Return the [x, y] coordinate for the center point of the cell that contains the specified text.  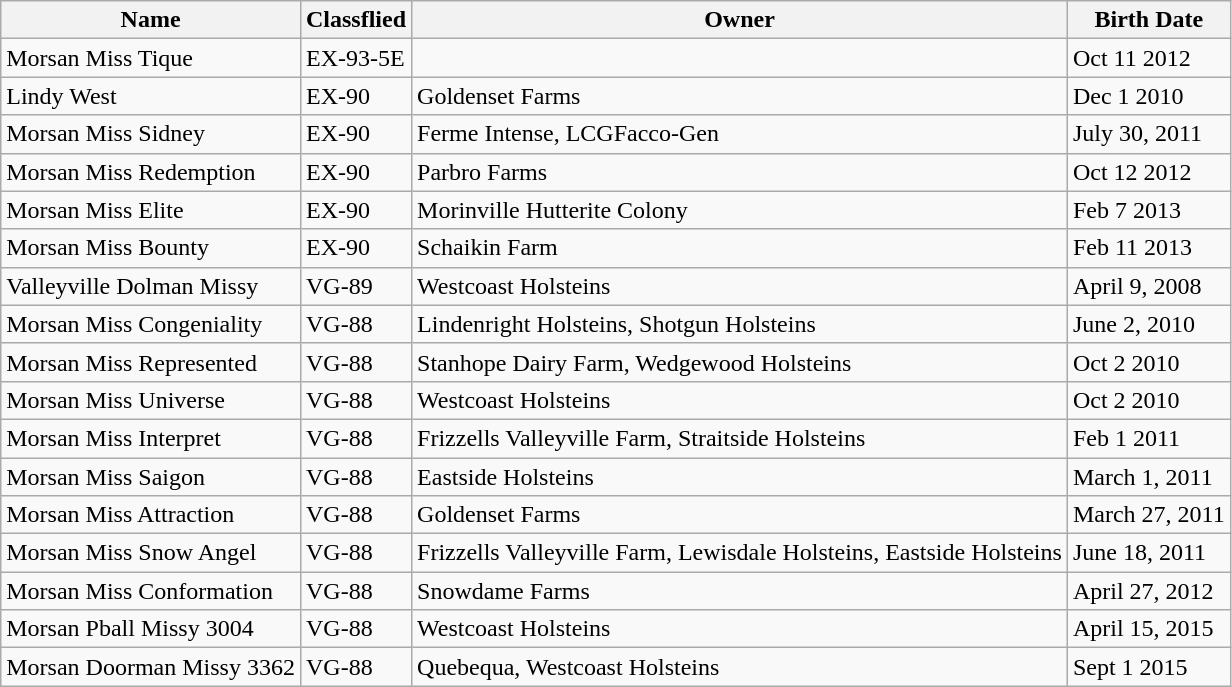
Morsan Miss Saigon [151, 477]
Morsan Miss Snow Angel [151, 553]
Morsan Miss Represented [151, 362]
Name [151, 20]
Morinville Hutterite Colony [740, 210]
Feb 11 2013 [1148, 248]
Oct 12 2012 [1148, 172]
Owner [740, 20]
Sept 1 2015 [1148, 667]
Feb 7 2013 [1148, 210]
Lindenright Holsteins, Shotgun Holsteins [740, 324]
Quebequa, Westcoast Holsteins [740, 667]
April 27, 2012 [1148, 591]
Frizzells Valleyville Farm, Lewisdale Holsteins, Eastside Holsteins [740, 553]
EX-93-5E [356, 58]
Morsan Miss Congeniality [151, 324]
Birth Date [1148, 20]
Parbro Farms [740, 172]
April 9, 2008 [1148, 286]
Feb 1 2011 [1148, 438]
Snowdame Farms [740, 591]
Valleyville Dolman Missy [151, 286]
Morsan Doorman Missy 3362 [151, 667]
Morsan Pball Missy 3004 [151, 629]
Morsan Miss Bounty [151, 248]
Classflied [356, 20]
Morsan Miss Universe [151, 400]
June 18, 2011 [1148, 553]
Morsan Miss Redemption [151, 172]
Morsan Miss Tique [151, 58]
Morsan Miss Interpret [151, 438]
Lindy West [151, 96]
Frizzells Valleyville Farm, Straitside Holsteins [740, 438]
June 2, 2010 [1148, 324]
Morsan Miss Attraction [151, 515]
Morsan Miss Elite [151, 210]
March 27, 2011 [1148, 515]
Ferme Intense, LCGFacco-Gen [740, 134]
April 15, 2015 [1148, 629]
Morsan Miss Conformation [151, 591]
July 30, 2011 [1148, 134]
Schaikin Farm [740, 248]
Oct 11 2012 [1148, 58]
Dec 1 2010 [1148, 96]
VG-89 [356, 286]
Stanhope Dairy Farm, Wedgewood Holsteins [740, 362]
March 1, 2011 [1148, 477]
Morsan Miss Sidney [151, 134]
Eastside Holsteins [740, 477]
